Detect which cell encompasses the target text, then output its (X, Y) center coordinate. 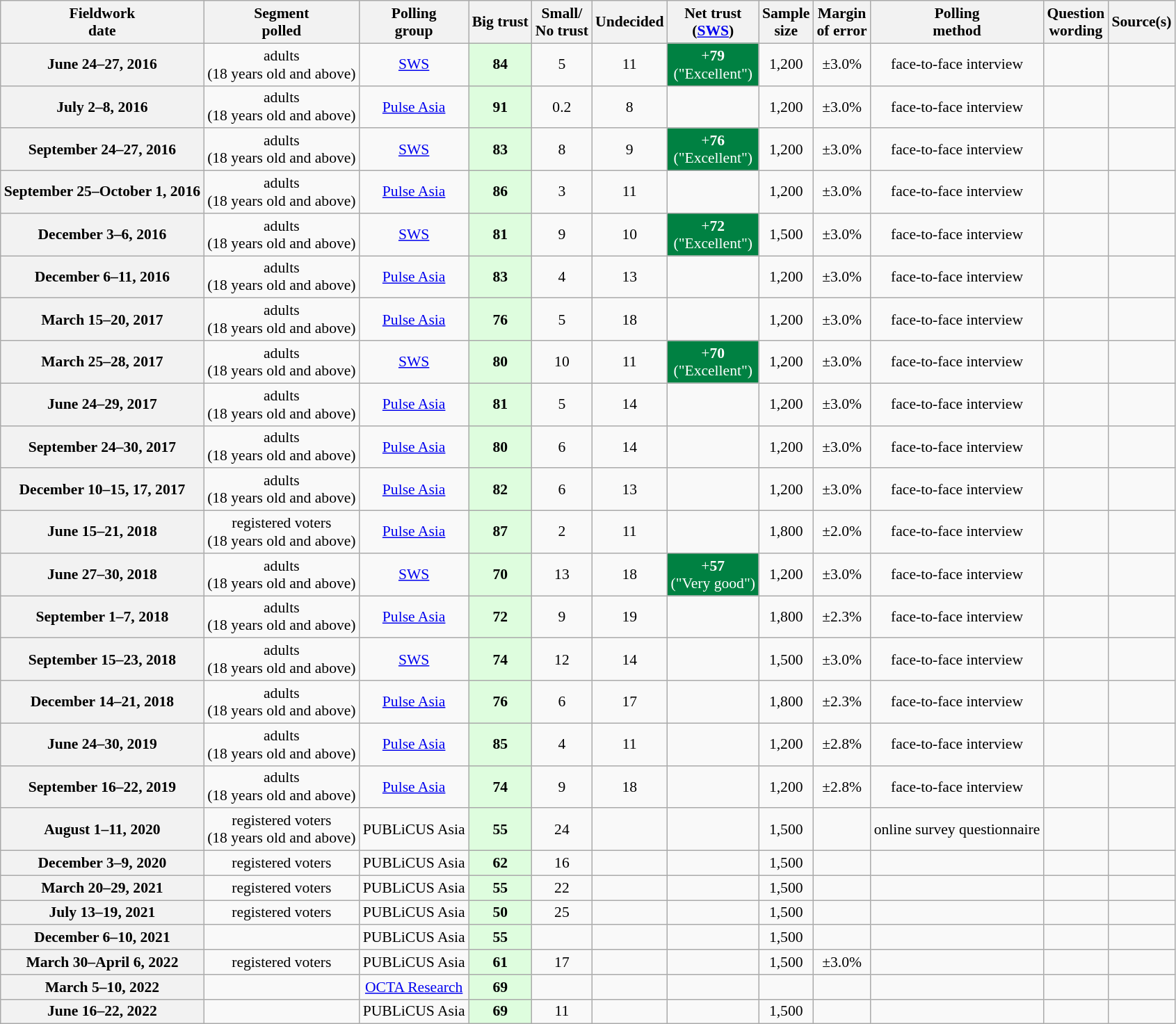
Undecided (629, 22)
December 10–15, 17, 2017 (102, 489)
±2.0% (841, 533)
70 (501, 574)
December 3–9, 2020 (102, 863)
12 (562, 659)
September 15–23, 2018 (102, 659)
June 27–30, 2018 (102, 574)
December 6–10, 2021 (102, 938)
24 (562, 830)
0.2 (562, 107)
+79 ("Excellent") (714, 64)
online survey questionnaire (957, 830)
March 25–28, 2017 (102, 361)
+76 ("Excellent") (714, 150)
3 (562, 192)
September 24–27, 2016 (102, 150)
Sample size (786, 22)
2 (562, 533)
December 14–21, 2018 (102, 702)
22 (562, 888)
84 (501, 64)
16 (562, 863)
Fieldwork date (102, 22)
OCTA Research (414, 987)
July 2–8, 2016 (102, 107)
March 20–29, 2021 (102, 888)
Segment polled (282, 22)
Question wording (1075, 22)
December 3–6, 2016 (102, 235)
August 1–11, 2020 (102, 830)
September 16–22, 2019 (102, 787)
91 (501, 107)
September 1–7, 2018 (102, 617)
July 13–19, 2021 (102, 913)
December 6–11, 2016 (102, 277)
25 (562, 913)
Big trust (501, 22)
June 24–27, 2016 (102, 64)
19 (629, 617)
Source(s) (1141, 22)
50 (501, 913)
+70 ("Excellent") (714, 361)
82 (501, 489)
June 15–21, 2018 (102, 533)
85 (501, 744)
72 (501, 617)
Small/No trust (562, 22)
March 5–10, 2022 (102, 987)
+72 ("Excellent") (714, 235)
87 (501, 533)
86 (501, 192)
June 16–22, 2022 (102, 1011)
September 25–October 1, 2016 (102, 192)
Polling group (414, 22)
June 24–30, 2019 (102, 744)
March 15–20, 2017 (102, 320)
Polling method (957, 22)
Net trust(SWS) (714, 22)
Margin of error (841, 22)
March 30–April 6, 2022 (102, 962)
+57 ("Very good") (714, 574)
61 (501, 962)
62 (501, 863)
September 24–30, 2017 (102, 446)
June 24–29, 2017 (102, 405)
